Scan for the cell matching the given text and deliver its [X, Y] coordinate at center. 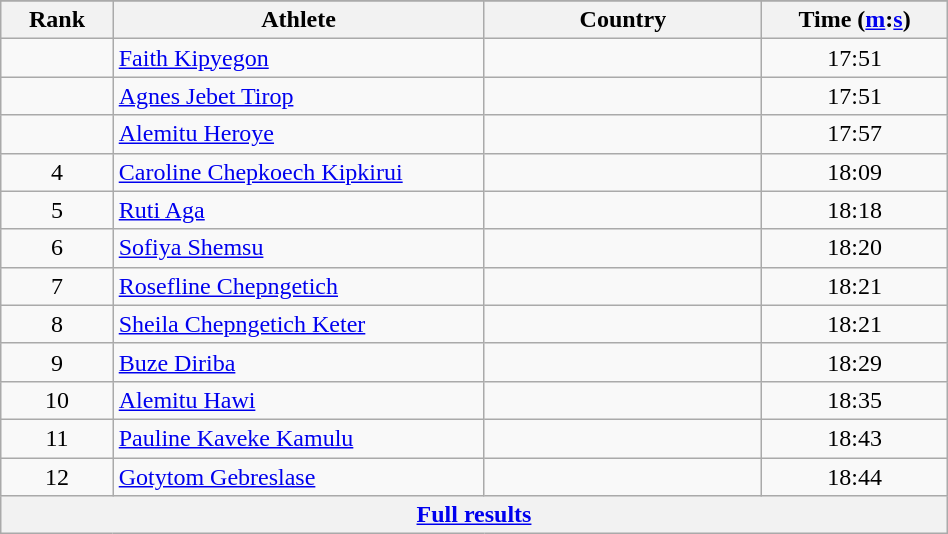
Alemitu Heroye [298, 134]
18:20 [854, 248]
18:29 [854, 362]
18:09 [854, 172]
Sheila Chepngetich Keter [298, 324]
Sofiya Shemsu [298, 248]
Rosefline Chepngetich [298, 286]
7 [57, 286]
Buze Diriba [298, 362]
18:35 [854, 400]
6 [57, 248]
12 [57, 477]
Agnes Jebet Tirop [298, 96]
Faith Kipyegon [298, 58]
10 [57, 400]
18:44 [854, 477]
Athlete [298, 20]
5 [57, 210]
Time (m:s) [854, 20]
Alemitu Hawi [298, 400]
8 [57, 324]
4 [57, 172]
Gotytom Gebreslase [298, 477]
Country [623, 20]
Caroline Chepkoech Kipkirui [298, 172]
Full results [474, 515]
Rank [57, 20]
11 [57, 438]
Pauline Kaveke Kamulu [298, 438]
9 [57, 362]
18:43 [854, 438]
17:57 [854, 134]
18:18 [854, 210]
Ruti Aga [298, 210]
